Locate the cell with the specified text and output its [x, y] center coordinate. 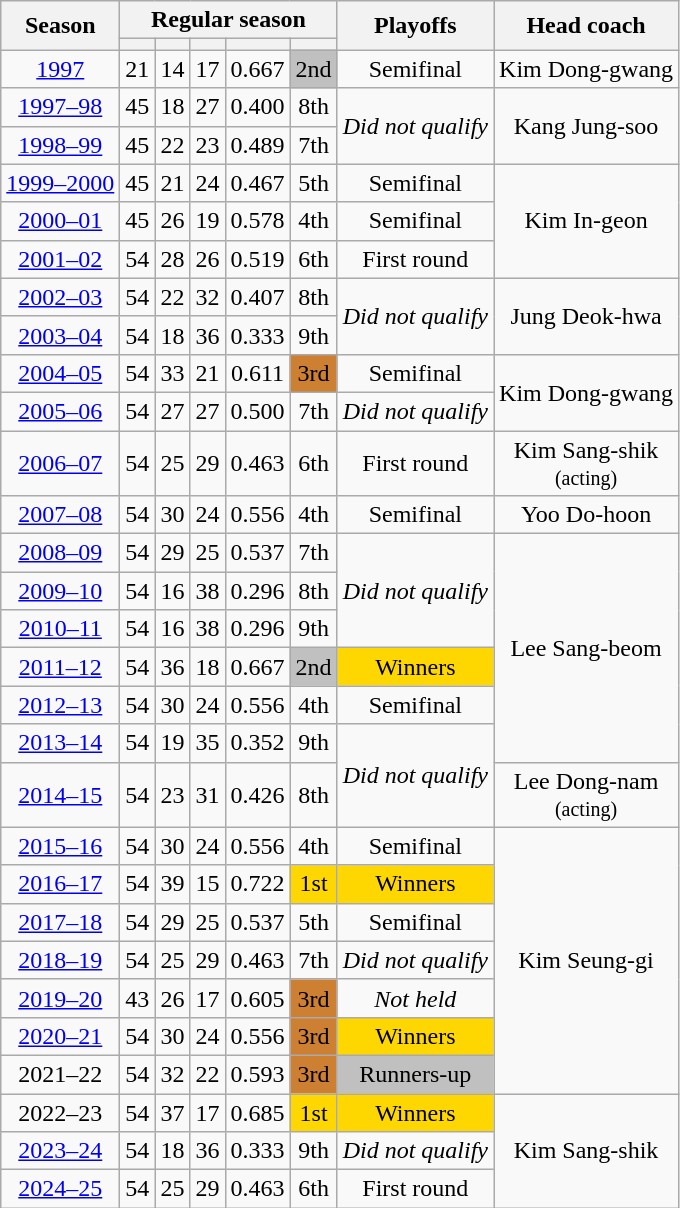
0.605 [258, 998]
2004–05 [60, 373]
2002–03 [60, 297]
33 [172, 373]
0.467 [258, 183]
2001–02 [60, 259]
Kim In-geon [586, 221]
Playoffs [415, 26]
0.500 [258, 411]
1997–98 [60, 107]
0.426 [258, 794]
Yoo Do-hoon [586, 515]
0.722 [258, 884]
0.519 [258, 259]
2003–04 [60, 335]
Jung Deok-hwa [586, 316]
1998–99 [60, 145]
Kim Sang-shik [586, 1151]
Season [60, 26]
Lee Sang-beom [586, 648]
2008–09 [60, 553]
0.685 [258, 1113]
Lee Dong-nam(acting) [586, 794]
2005–06 [60, 411]
15 [208, 884]
Kang Jung-soo [586, 126]
2015–16 [60, 846]
0.352 [258, 743]
2012–13 [60, 705]
0.611 [258, 373]
2022–23 [60, 1113]
Kim Sang-shik(acting) [586, 462]
Head coach [586, 26]
28 [172, 259]
2017–18 [60, 922]
2007–08 [60, 515]
14 [172, 69]
1999–2000 [60, 183]
31 [208, 794]
37 [172, 1113]
Not held [415, 998]
0.489 [258, 145]
2009–10 [60, 591]
2006–07 [60, 462]
Runners-up [415, 1074]
Regular season [228, 20]
0.400 [258, 107]
Kim Seung-gi [586, 960]
0.578 [258, 221]
2024–25 [60, 1189]
39 [172, 884]
2020–21 [60, 1036]
0.593 [258, 1074]
2021–22 [60, 1074]
2019–20 [60, 998]
0.407 [258, 297]
2011–12 [60, 667]
2010–11 [60, 629]
35 [208, 743]
1997 [60, 69]
2000–01 [60, 221]
2014–15 [60, 794]
43 [138, 998]
2018–19 [60, 960]
2013–14 [60, 743]
2016–17 [60, 884]
2023–24 [60, 1151]
